Output the [X, Y] coordinate of the center of the cell containing the given text.  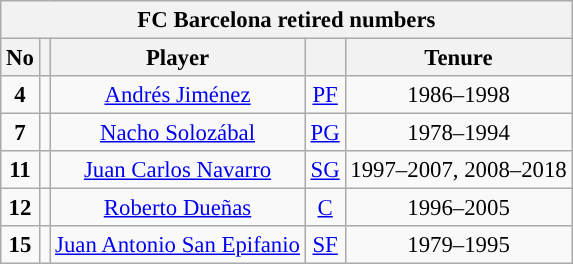
SF [325, 245]
1986–1998 [458, 95]
11 [20, 170]
No [20, 58]
Juan Antonio San Epifanio [178, 245]
15 [20, 245]
Roberto Dueñas [178, 208]
Andrés Jiménez [178, 95]
Nacho Solozábal [178, 133]
Player [178, 58]
Tenure [458, 58]
SG [325, 170]
1978–1994 [458, 133]
PG [325, 133]
PF [325, 95]
C [325, 208]
1997–2007, 2008–2018 [458, 170]
7 [20, 133]
1979–1995 [458, 245]
Juan Carlos Navarro [178, 170]
1996–2005 [458, 208]
12 [20, 208]
FC Barcelona retired numbers [286, 20]
4 [20, 95]
